Scan for the cell matching the given text and deliver its (x, y) coordinate at center. 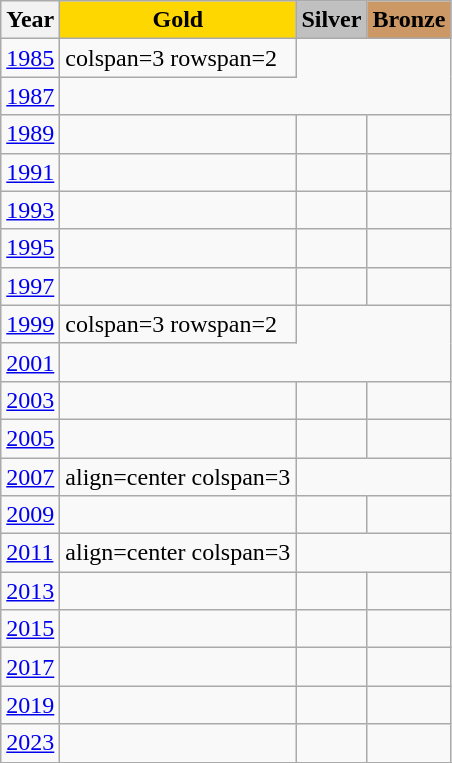
1997 (30, 286)
Gold (178, 20)
1985 (30, 58)
2019 (30, 705)
2007 (30, 477)
1989 (30, 134)
2013 (30, 591)
1995 (30, 248)
1993 (30, 210)
2017 (30, 667)
2001 (30, 362)
2003 (30, 400)
2009 (30, 515)
1999 (30, 324)
Year (30, 20)
2015 (30, 629)
1987 (30, 96)
2023 (30, 743)
2011 (30, 553)
Silver (332, 20)
2005 (30, 438)
Bronze (409, 20)
1991 (30, 172)
